Determine the (X, Y) coordinate at the center of the cell enclosing the given text.  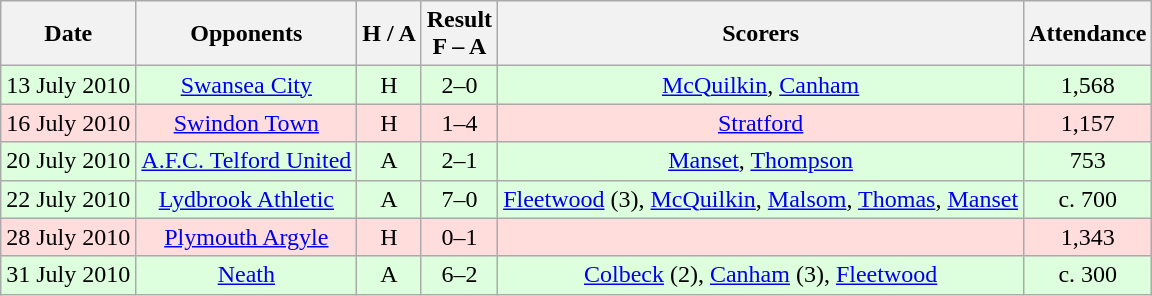
ResultF – A (459, 34)
13 July 2010 (68, 85)
c. 700 (1088, 199)
1,568 (1088, 85)
22 July 2010 (68, 199)
Lydbrook Athletic (246, 199)
A.F.C. Telford United (246, 161)
753 (1088, 161)
6–2 (459, 275)
Swansea City (246, 85)
Stratford (761, 123)
Opponents (246, 34)
Date (68, 34)
McQuilkin, Canham (761, 85)
1–4 (459, 123)
Plymouth Argyle (246, 237)
0–1 (459, 237)
c. 300 (1088, 275)
1,343 (1088, 237)
28 July 2010 (68, 237)
H / A (389, 34)
Manset, Thompson (761, 161)
20 July 2010 (68, 161)
16 July 2010 (68, 123)
31 July 2010 (68, 275)
Swindon Town (246, 123)
2–1 (459, 161)
Scorers (761, 34)
Neath (246, 275)
Attendance (1088, 34)
1,157 (1088, 123)
Colbeck (2), Canham (3), Fleetwood (761, 275)
7–0 (459, 199)
2–0 (459, 85)
Fleetwood (3), McQuilkin, Malsom, Thomas, Manset (761, 199)
